Provide the [x, y] coordinate of the cell's center where the given text is located.  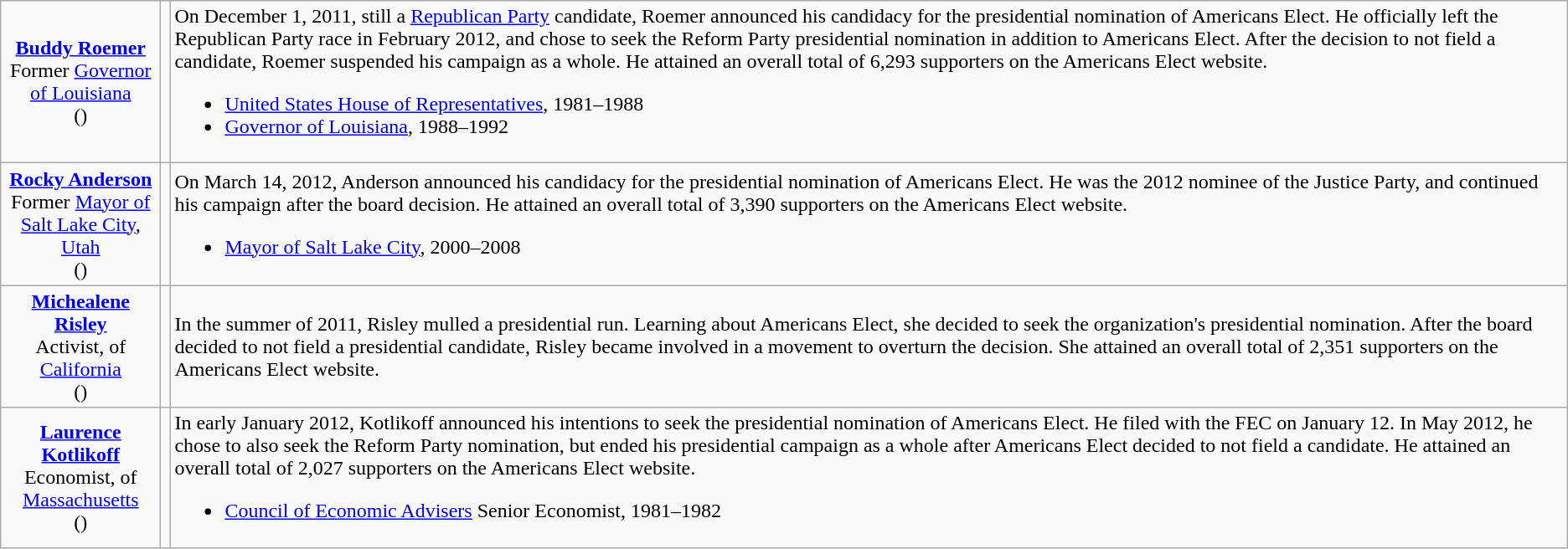
Laurence KotlikoffEconomist, of Massachusetts() [80, 477]
Buddy RoemerFormer Governor of Louisiana() [80, 82]
Michealene RisleyActivist, of California() [80, 346]
Rocky AndersonFormer Mayor of Salt Lake City, Utah() [80, 224]
